From the cell containing the given text, extract its center point as [X, Y] coordinate. 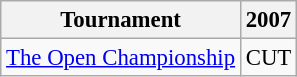
Tournament [121, 20]
CUT [268, 58]
2007 [268, 20]
The Open Championship [121, 58]
